Determine the [x, y] coordinate at the center of the cell enclosing the given text.  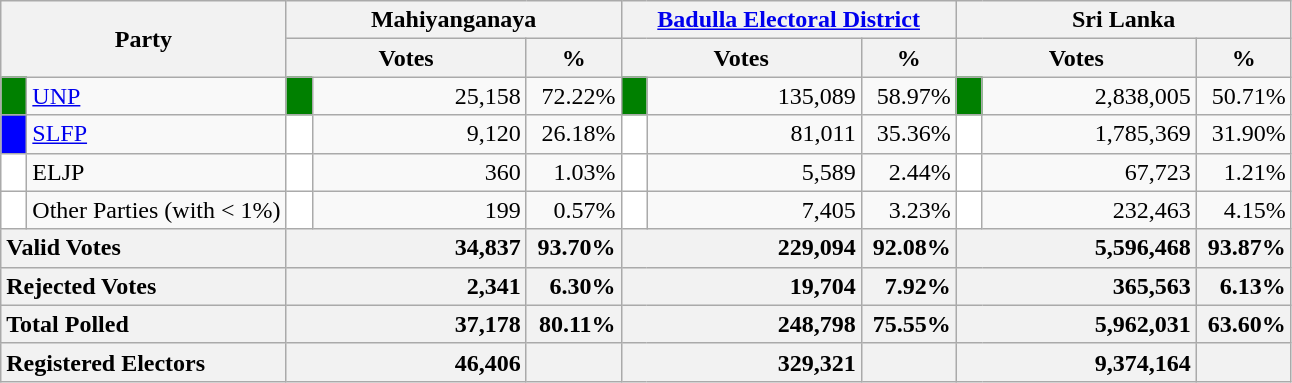
93.70% [574, 248]
Badulla Electoral District [788, 20]
135,089 [754, 96]
35.36% [908, 134]
329,321 [741, 362]
25,158 [419, 96]
Mahiyanganaya [454, 20]
67,723 [1089, 172]
58.97% [908, 96]
6.30% [574, 286]
229,094 [741, 248]
Other Parties (with < 1%) [156, 210]
6.13% [1244, 286]
46,406 [406, 362]
Registered Electors [144, 362]
1.03% [574, 172]
9,120 [419, 134]
19,704 [741, 286]
365,563 [1076, 286]
3.23% [908, 210]
Valid Votes [144, 248]
93.87% [1244, 248]
50.71% [1244, 96]
1.21% [1244, 172]
7,405 [754, 210]
5,596,468 [1076, 248]
2,838,005 [1089, 96]
ELJP [156, 172]
5,962,031 [1076, 324]
81,011 [754, 134]
80.11% [574, 324]
31.90% [1244, 134]
199 [419, 210]
34,837 [406, 248]
Party [144, 39]
63.60% [1244, 324]
4.15% [1244, 210]
0.57% [574, 210]
7.92% [908, 286]
360 [419, 172]
Sri Lanka [1124, 20]
UNP [156, 96]
1,785,369 [1089, 134]
5,589 [754, 172]
37,178 [406, 324]
248,798 [741, 324]
Rejected Votes [144, 286]
SLFP [156, 134]
232,463 [1089, 210]
72.22% [574, 96]
2,341 [406, 286]
26.18% [574, 134]
75.55% [908, 324]
Total Polled [144, 324]
2.44% [908, 172]
92.08% [908, 248]
9,374,164 [1076, 362]
